Output the (X, Y) coordinate of the center of the cell containing the given text.  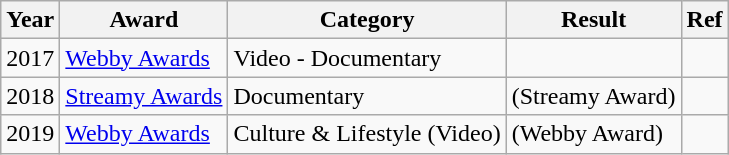
(Webby Award) (594, 134)
2019 (30, 134)
Video - Documentary (367, 58)
Culture & Lifestyle (Video) (367, 134)
Year (30, 20)
Award (144, 20)
(Streamy Award) (594, 96)
Result (594, 20)
2017 (30, 58)
Streamy Awards (144, 96)
2018 (30, 96)
Category (367, 20)
Ref (704, 20)
Documentary (367, 96)
